For the text-containing cell, return its midpoint in (X, Y) coordinate format. 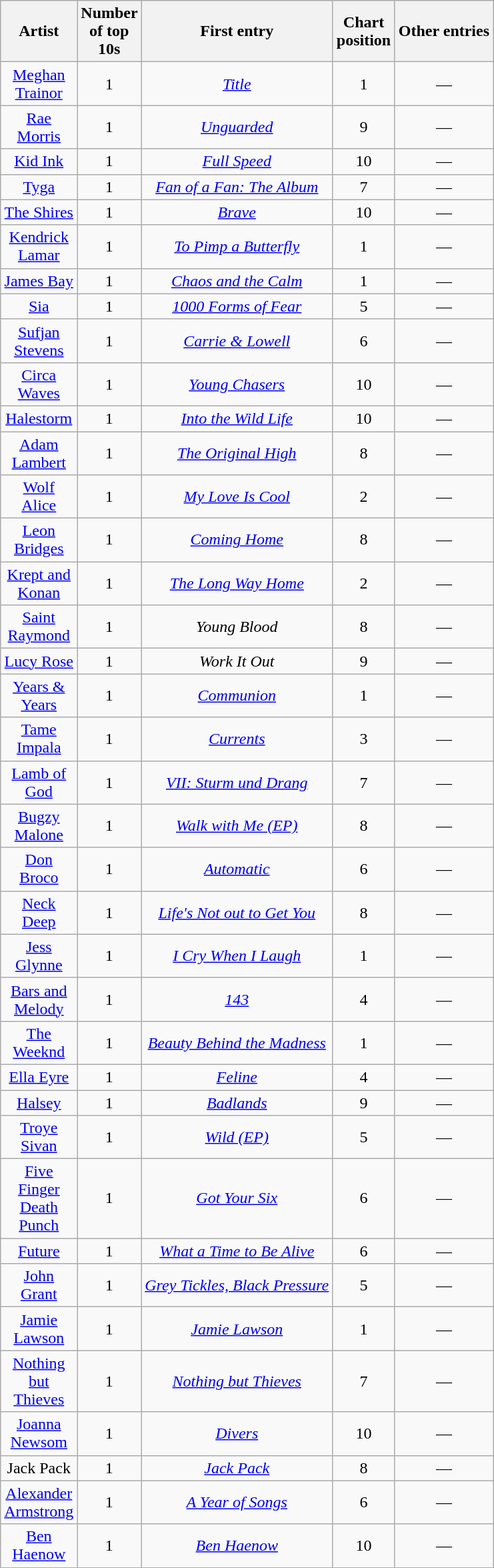
Work It Out (237, 661)
Feline (237, 1077)
Bugzy Malone (39, 826)
Sufjan Stevens (39, 340)
Chaos and the Calm (237, 281)
Artist (39, 31)
VII: Sturm und Drang (237, 782)
Ella Eyre (39, 1077)
Tame Impala (39, 739)
Rae Morris (39, 127)
Saint Raymond (39, 627)
The Long Way Home (237, 583)
Unguarded (237, 127)
The Shires (39, 212)
Five Finger Death Punch (39, 1198)
Life's Not out to Get You (237, 913)
Meghan Trainor (39, 84)
The Weeknd (39, 1042)
Future (39, 1251)
Beauty Behind the Madness (237, 1042)
I Cry When I Laugh (237, 955)
Fan of a Fan: The Album (237, 187)
Neck Deep (39, 913)
James Bay (39, 281)
Currents (237, 739)
Chart position (364, 31)
A Year of Songs (237, 1503)
Alexander Armstrong (39, 1503)
What a Time to Be Alive (237, 1251)
Bars and Melody (39, 1000)
Wild (EP) (237, 1137)
Grey Tickles, Black Pressure (237, 1285)
Communion (237, 695)
Circa Waves (39, 384)
Kendrick Lamar (39, 247)
Number of top 10s (109, 31)
Kid Ink (39, 161)
First entry (237, 31)
Automatic (237, 869)
The Original High (237, 452)
Jess Glynne (39, 955)
Leon Bridges (39, 540)
Halestorm (39, 418)
To Pimp a Butterfly (237, 247)
Wolf Alice (39, 496)
Halsey (39, 1103)
Badlands (237, 1103)
Into the Wild Life (237, 418)
Lamb of God (39, 782)
Coming Home (237, 540)
Adam Lambert (39, 452)
Sia (39, 306)
Joanna Newsom (39, 1433)
143 (237, 1000)
Krept and Konan (39, 583)
1000 Forms of Fear (237, 306)
Divers (237, 1433)
Other entries (444, 31)
John Grant (39, 1285)
Lucy Rose (39, 661)
Full Speed (237, 161)
Carrie & Lowell (237, 340)
Troye Sivan (39, 1137)
Don Broco (39, 869)
Young Blood (237, 627)
My Love Is Cool (237, 496)
3 (364, 739)
Brave (237, 212)
Years & Years (39, 695)
Title (237, 84)
Got Your Six (237, 1198)
Tyga (39, 187)
Walk with Me (EP) (237, 826)
Young Chasers (237, 384)
